From the cell containing the given text, extract its center point as [x, y] coordinate. 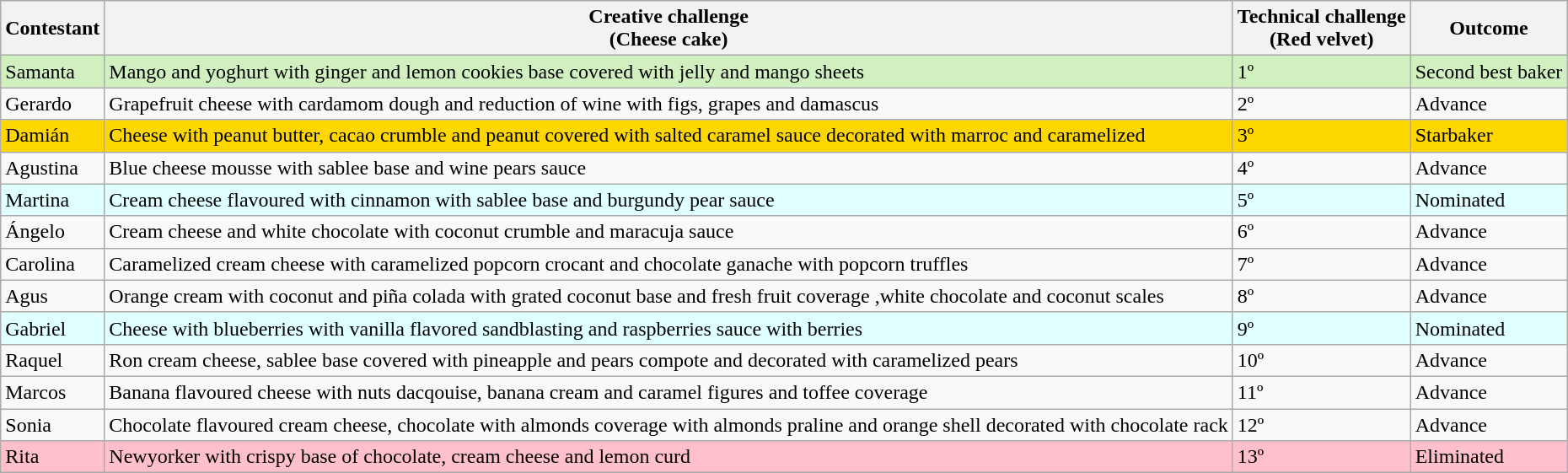
9º [1322, 328]
Gerardo [52, 104]
11º [1322, 392]
Agus [52, 296]
Banana flavoured cheese with nuts dacqouise, banana cream and caramel figures and toffee coverage [669, 392]
10º [1322, 360]
Technical challenge(Red velvet) [1322, 29]
Starbaker [1489, 136]
Ángelo [52, 232]
Cheese with peanut butter, cacao crumble and peanut covered with salted caramel sauce decorated with marroc and caramelized [669, 136]
7º [1322, 264]
Contestant [52, 29]
5º [1322, 200]
Ron cream cheese, sablee base covered with pineapple and pears compote and decorated with caramelized pears [669, 360]
Chocolate flavoured cream cheese, chocolate with almonds coverage with almonds praline and orange shell decorated with chocolate rack [669, 424]
Damián [52, 136]
Gabriel [52, 328]
Agustina [52, 168]
Rita [52, 457]
12º [1322, 424]
8º [1322, 296]
Raquel [52, 360]
Carolina [52, 264]
13º [1322, 457]
Sonia [52, 424]
Martina [52, 200]
Marcos [52, 392]
Eliminated [1489, 457]
Grapefruit cheese with cardamom dough and reduction of wine with figs, grapes and damascus [669, 104]
6º [1322, 232]
Newyorker with crispy base of chocolate, cream cheese and lemon curd [669, 457]
2º [1322, 104]
Blue cheese mousse with sablee base and wine pears sauce [669, 168]
4º [1322, 168]
Outcome [1489, 29]
1º [1322, 72]
Second best baker [1489, 72]
Caramelized cream cheese with caramelized popcorn crocant and chocolate ganache with popcorn truffles [669, 264]
Cream cheese flavoured with cinnamon with sablee base and burgundy pear sauce [669, 200]
Cheese with blueberries with vanilla flavored sandblasting and raspberries sauce with berries [669, 328]
3º [1322, 136]
Mango and yoghurt with ginger and lemon cookies base covered with jelly and mango sheets [669, 72]
Cream cheese and white chocolate with coconut crumble and maracuja sauce [669, 232]
Orange cream with coconut and piña colada with grated coconut base and fresh fruit coverage ,white chocolate and coconut scales [669, 296]
Samanta [52, 72]
Creative challenge(Cheese cake) [669, 29]
